Output the [x, y] coordinate of the center of the cell containing the given text.  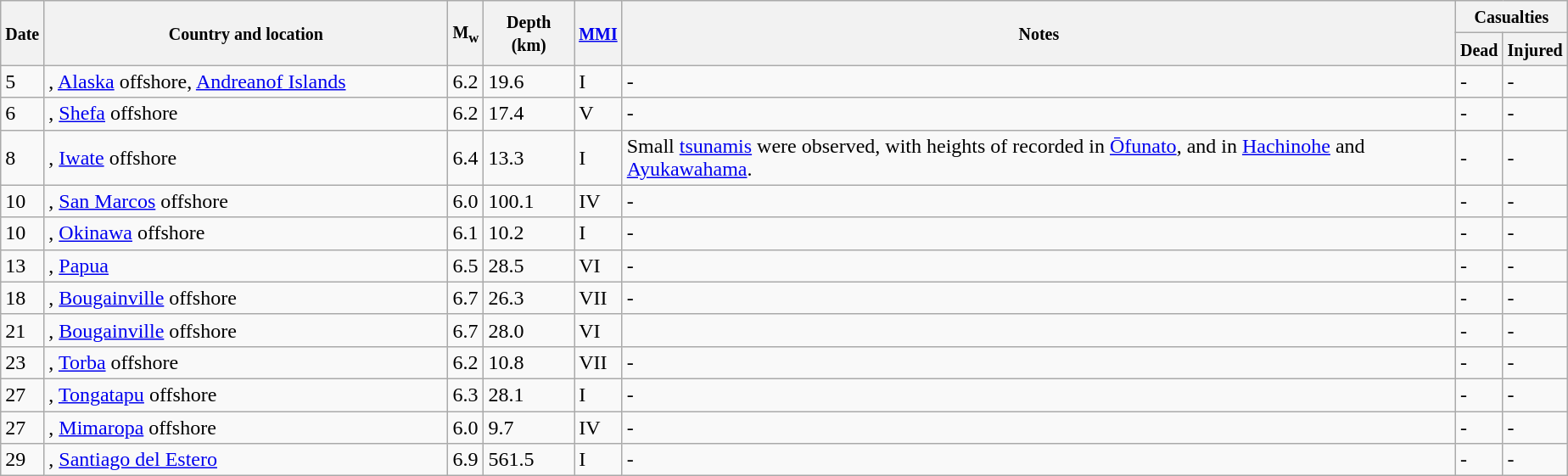
13 [22, 266]
, Tongatapu offshore [246, 395]
9.7 [529, 427]
19.6 [529, 81]
, Shefa offshore [246, 114]
Small tsunamis were observed, with heights of recorded in Ōfunato, and in Hachinohe and Ayukawahama. [1039, 158]
, San Marcos offshore [246, 201]
Depth (km) [529, 33]
V [599, 114]
6.3 [466, 395]
, Papua [246, 266]
10.8 [529, 362]
Dead [1479, 49]
18 [22, 298]
6 [22, 114]
, Torba offshore [246, 362]
28.5 [529, 266]
26.3 [529, 298]
6.1 [466, 233]
6.9 [466, 460]
, Mimaropa offshore [246, 427]
Date [22, 33]
29 [22, 460]
23 [22, 362]
Country and location [246, 33]
5 [22, 81]
13.3 [529, 158]
28.0 [529, 330]
6.5 [466, 266]
Notes [1039, 33]
17.4 [529, 114]
, Santiago del Estero [246, 460]
21 [22, 330]
MMI [599, 33]
8 [22, 158]
28.1 [529, 395]
561.5 [529, 460]
100.1 [529, 201]
10.2 [529, 233]
, Alaska offshore, Andreanof Islands [246, 81]
Injured [1535, 49]
, Okinawa offshore [246, 233]
6.4 [466, 158]
Casualties [1511, 17]
Mw [466, 33]
, Iwate offshore [246, 158]
